For the text-containing cell, return its midpoint in [X, Y] coordinate format. 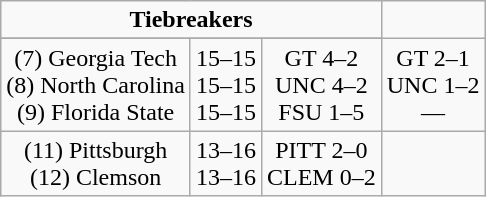
15–1515–1515–15 [226, 85]
PITT 2–0CLEM 0–2 [321, 164]
13–1613–16 [226, 164]
(7) Georgia Tech(8) North Carolina(9) Florida State [96, 85]
GT 4–2UNC 4–2FSU 1–5 [321, 85]
GT 2–1UNC 1–2— [433, 85]
Tiebreakers [191, 20]
(11) Pittsburgh(12) Clemson [96, 164]
